Detect which cell encompasses the target text, then output its (x, y) center coordinate. 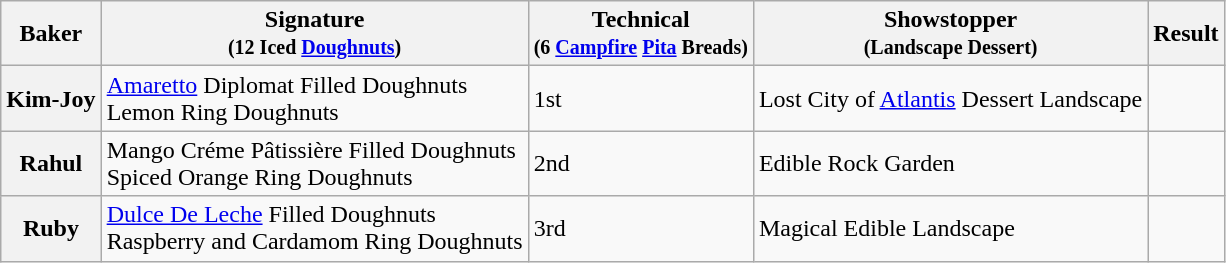
Mango Créme Pâtissière Filled DoughnutsSpiced Orange Ring Doughnuts (314, 164)
Result (1186, 34)
Ruby (51, 228)
Technical(6 Campfire Pita Breads) (640, 34)
Lost City of Atlantis Dessert Landscape (950, 98)
Edible Rock Garden (950, 164)
Rahul (51, 164)
Kim-Joy (51, 98)
Amaretto Diplomat Filled DoughnutsLemon Ring Doughnuts (314, 98)
Magical Edible Landscape (950, 228)
3rd (640, 228)
2nd (640, 164)
Showstopper(Landscape Dessert) (950, 34)
Signature(12 Iced Doughnuts) (314, 34)
1st (640, 98)
Baker (51, 34)
Dulce De Leche Filled DoughnutsRaspberry and Cardamom Ring Doughnuts (314, 228)
